Capture the cell that displays the provided text and extract its (x, y) central coordinate. 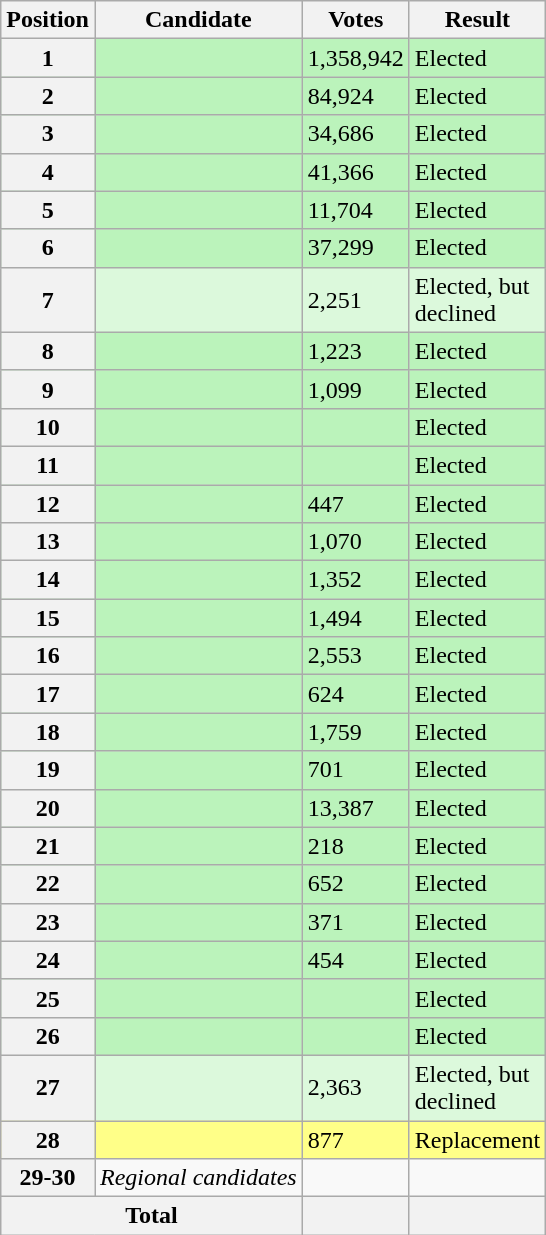
21 (48, 846)
12 (48, 503)
22 (48, 884)
Regional candidates (198, 1178)
23 (48, 922)
877 (356, 1139)
1,759 (356, 732)
11 (48, 465)
6 (48, 248)
16 (48, 656)
652 (356, 884)
701 (356, 770)
18 (48, 732)
371 (356, 922)
17 (48, 694)
14 (48, 580)
Votes (356, 20)
218 (356, 846)
41,366 (356, 172)
34,686 (356, 134)
1,494 (356, 618)
1,070 (356, 542)
Position (48, 20)
27 (48, 1088)
447 (356, 503)
1,358,942 (356, 58)
84,924 (356, 96)
Replacement (477, 1139)
28 (48, 1139)
13 (48, 542)
2,363 (356, 1088)
1,223 (356, 351)
3 (48, 134)
Result (477, 20)
7 (48, 300)
624 (356, 694)
13,387 (356, 808)
1 (48, 58)
20 (48, 808)
454 (356, 960)
9 (48, 389)
2,251 (356, 300)
37,299 (356, 248)
Total (152, 1216)
2,553 (356, 656)
25 (48, 998)
26 (48, 1036)
4 (48, 172)
1,352 (356, 580)
2 (48, 96)
15 (48, 618)
10 (48, 427)
24 (48, 960)
11,704 (356, 210)
5 (48, 210)
29-30 (48, 1178)
1,099 (356, 389)
8 (48, 351)
Candidate (198, 20)
19 (48, 770)
